Provide the [x, y] coordinate of the cell's center where the given text is located.  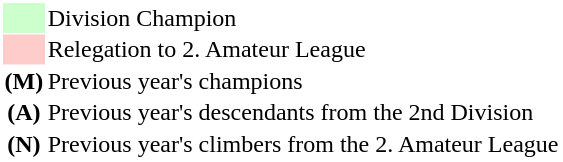
Previous year's champions [303, 81]
Division Champion [303, 18]
(A) [24, 113]
(M) [24, 81]
(N) [24, 144]
Previous year's descendants from the 2nd Division [303, 113]
Relegation to 2. Amateur League [303, 49]
Previous year's climbers from the 2. Amateur League [303, 144]
